For the text-containing cell, return its midpoint in [X, Y] coordinate format. 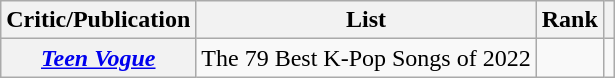
The 79 Best K-Pop Songs of 2022 [366, 58]
Teen Vogue [98, 58]
List [366, 20]
Critic/Publication [98, 20]
Rank [570, 20]
